Provide the [X, Y] coordinate of the cell's center where the given text is located.  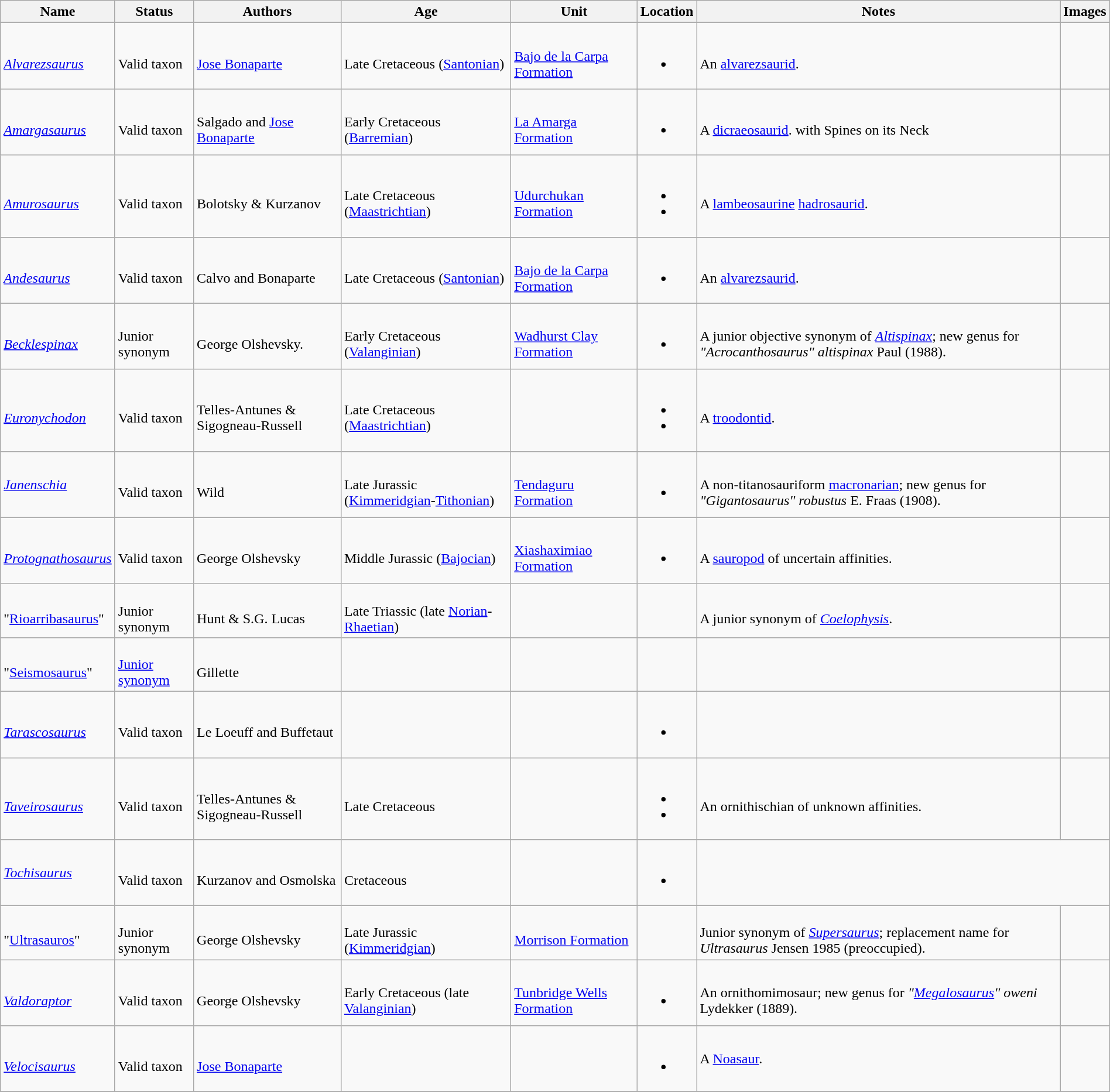
Alvarezsaurus [58, 56]
Le Loeuff and Buffetaut [268, 724]
Unit [574, 12]
Late Jurassic (Kimmeridgian) [426, 933]
Udurchukan Formation [574, 196]
Protognathosaurus [58, 550]
George Olshevsky. [268, 336]
An ornithomimosaur; new genus for "Megalosaurus" oweni Lydekker (1889). [878, 993]
A junior synonym of Coelophysis. [878, 610]
La Amarga Formation [574, 122]
"Ultrasauros" [58, 933]
Valdoraptor [58, 993]
Morrison Formation [574, 933]
Calvo and Bonaparte [268, 270]
Xiashaximiao Formation [574, 550]
Cretaceous [426, 873]
"Rioarribasaurus" [58, 610]
A junior objective synonym of Altispinax; new genus for "Acrocanthosaurus" altispinax Paul (1988). [878, 336]
Tendaguru Formation [574, 485]
A Noasaur. [878, 1059]
Velocisaurus [58, 1059]
Janenschia [58, 485]
Hunt & S.G. Lucas [268, 610]
Late Jurassic (Kimmeridgian-Tithonian) [426, 485]
Salgado and Jose Bonaparte [268, 122]
Becklespinax [58, 336]
Early Cretaceous (Barremian) [426, 122]
A sauropod of uncertain affinities. [878, 550]
Bolotsky & Kurzanov [268, 196]
Age [426, 12]
A lambeosaurine hadrosaurid. [878, 196]
Images [1085, 12]
"Seismosaurus" [58, 664]
Wild [268, 485]
Late Cretaceous [426, 798]
Authors [268, 12]
Andesaurus [58, 270]
Euronychodon [58, 410]
Tochisaurus [58, 873]
Tunbridge Wells Formation [574, 993]
Junior synonym of Supersaurus; replacement name for Ultrasaurus Jensen 1985 (preoccupied). [878, 933]
Amargasaurus [58, 122]
Kurzanov and Osmolska [268, 873]
Amurosaurus [58, 196]
A troodontid. [878, 410]
Taveirosaurus [58, 798]
Middle Jurassic (Bajocian) [426, 550]
An ornithischian of unknown affinities. [878, 798]
A non-titanosauriform macronarian; new genus for "Gigantosaurus" robustus E. Fraas (1908). [878, 485]
Tarascosaurus [58, 724]
Name [58, 12]
Late Triassic (late Norian-Rhaetian) [426, 610]
Location [667, 12]
Wadhurst Clay Formation [574, 336]
Status [154, 12]
Gillette [268, 664]
Early Cretaceous (Valanginian) [426, 336]
Early Cretaceous (late Valanginian) [426, 993]
Notes [878, 12]
A dicraeosaurid. with Spines on its Neck [878, 122]
